Provide the [X, Y] coordinate of the cell's center where the given text is located.  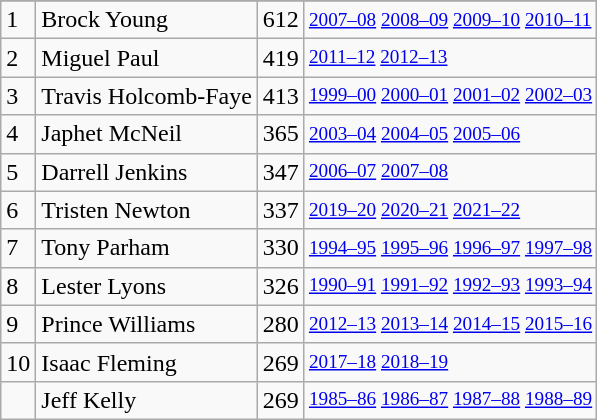
612 [280, 20]
365 [280, 134]
9 [18, 324]
337 [280, 210]
Brock Young [147, 20]
7 [18, 248]
2003–04 2004–05 2005–06 [450, 134]
347 [280, 172]
330 [280, 248]
Miguel Paul [147, 58]
2006–07 2007–08 [450, 172]
Tristen Newton [147, 210]
Prince Williams [147, 324]
10 [18, 362]
Tony Parham [147, 248]
1999–00 2000–01 2001–02 2002–03 [450, 96]
8 [18, 286]
280 [280, 324]
1994–95 1995–96 1996–97 1997–98 [450, 248]
2019–20 2020–21 2021–22 [450, 210]
1990–91 1991–92 1992–93 1993–94 [450, 286]
1985–86 1986–87 1987–88 1988–89 [450, 400]
1 [18, 20]
Lester Lyons [147, 286]
4 [18, 134]
419 [280, 58]
2011–12 2012–13 [450, 58]
6 [18, 210]
3 [18, 96]
5 [18, 172]
413 [280, 96]
2 [18, 58]
2017–18 2018–19 [450, 362]
Japhet McNeil [147, 134]
2012–13 2013–14 2014–15 2015–16 [450, 324]
Isaac Fleming [147, 362]
Jeff Kelly [147, 400]
Travis Holcomb-Faye [147, 96]
2007–08 2008–09 2009–10 2010–11 [450, 20]
326 [280, 286]
Darrell Jenkins [147, 172]
